Find where the given text appears and provide that cell's center as [X, Y] coordinate. 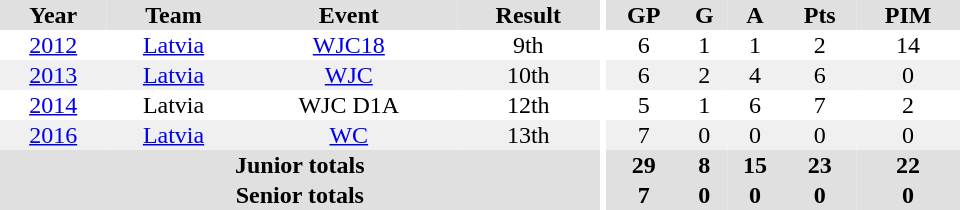
G [704, 15]
Senior totals [300, 195]
2012 [53, 45]
Junior totals [300, 165]
WC [349, 135]
Team [173, 15]
22 [908, 165]
A [755, 15]
14 [908, 45]
13th [528, 135]
WJC18 [349, 45]
2013 [53, 75]
Year [53, 15]
Pts [820, 15]
PIM [908, 15]
9th [528, 45]
15 [755, 165]
2014 [53, 105]
Event [349, 15]
4 [755, 75]
23 [820, 165]
Result [528, 15]
WJC [349, 75]
12th [528, 105]
10th [528, 75]
29 [644, 165]
2016 [53, 135]
GP [644, 15]
5 [644, 105]
WJC D1A [349, 105]
8 [704, 165]
